Output the [X, Y] coordinate of the center of the cell containing the given text.  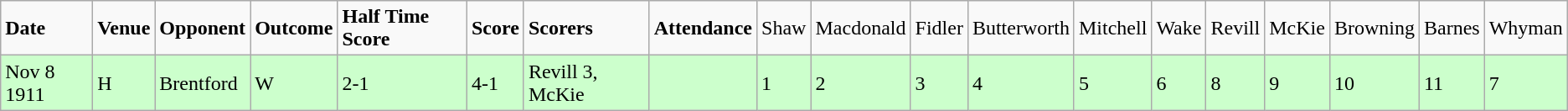
10 [1374, 82]
Whyman [1526, 29]
Attendance [703, 29]
Fidler [939, 29]
Revill 3, McKie [586, 82]
2-1 [402, 82]
11 [1452, 82]
Wake [1179, 29]
Shaw [784, 29]
Butterworth [1020, 29]
7 [1526, 82]
1 [784, 82]
Barnes [1452, 29]
Outcome [294, 29]
Opponent [203, 29]
Brentford [203, 82]
Half Time Score [402, 29]
4-1 [495, 82]
W [294, 82]
8 [1235, 82]
Mitchell [1112, 29]
Nov 8 1911 [47, 82]
Browning [1374, 29]
Venue [124, 29]
Date [47, 29]
Revill [1235, 29]
5 [1112, 82]
McKie [1297, 29]
3 [939, 82]
Scorers [586, 29]
Score [495, 29]
2 [861, 82]
4 [1020, 82]
H [124, 82]
6 [1179, 82]
Macdonald [861, 29]
9 [1297, 82]
